Output the [X, Y] coordinate of the center of the cell containing the given text.  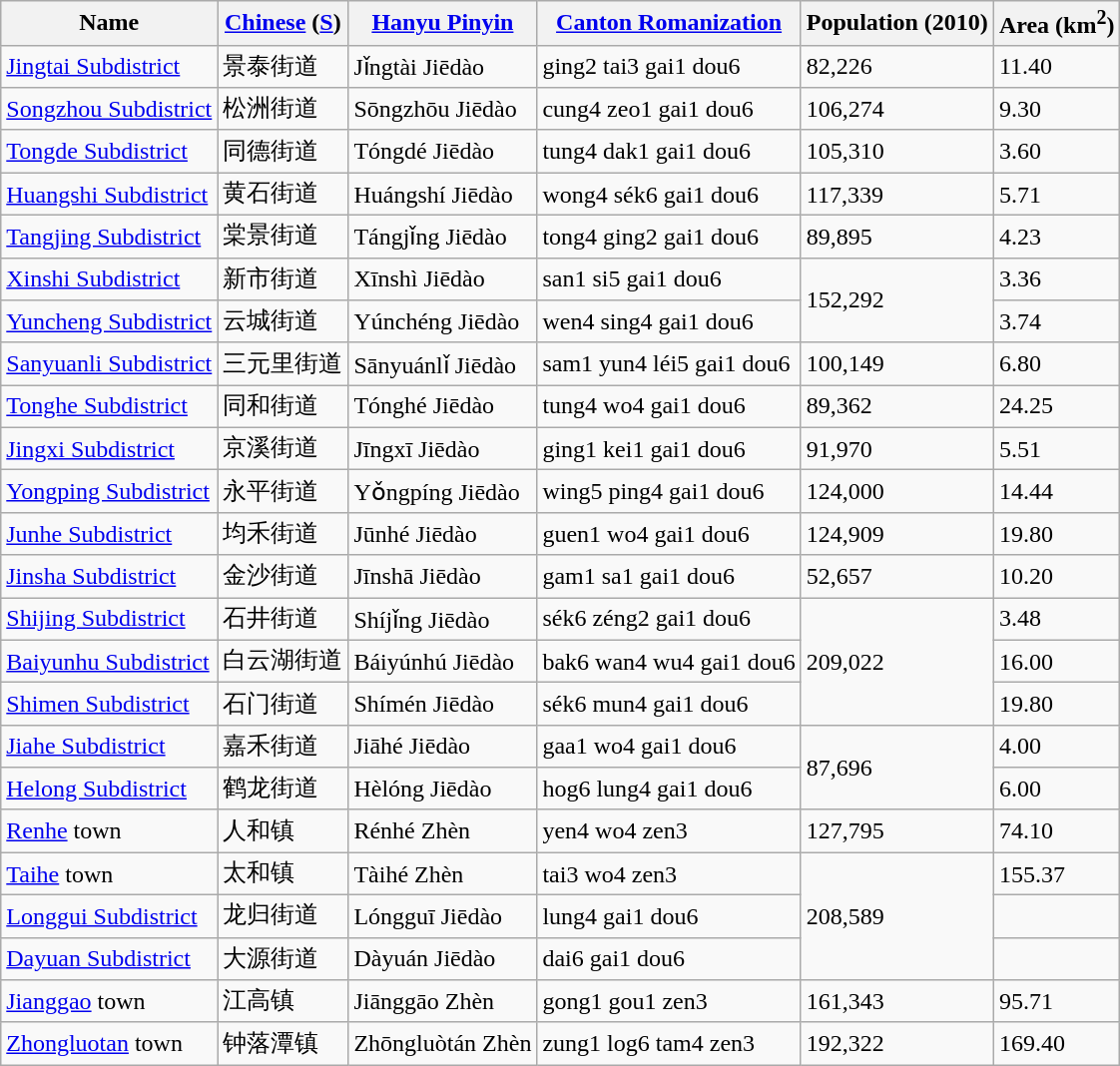
均禾街道 [283, 533]
sam1 yun4 léi5 gai1 dou6 [669, 363]
tong4 ging2 gai1 dou6 [669, 238]
155.37 [1056, 874]
91,970 [896, 449]
100,149 [896, 363]
gaa1 wo4 gai1 dou6 [669, 747]
ging1 kei1 gai1 dou6 [669, 449]
Yúnchéng Jiēdào [443, 321]
Shijing Subdistrict [110, 619]
Area (km2) [1056, 24]
209,022 [896, 662]
黄石街道 [283, 194]
Population (2010) [896, 24]
Tonghe Subdistrict [110, 407]
白云湖街道 [283, 661]
Shimen Subdistrict [110, 705]
Yuncheng Subdistrict [110, 321]
Tóngdé Jiēdào [443, 152]
大源街道 [283, 958]
Songzhou Subdistrict [110, 110]
同和街道 [283, 407]
10.20 [1056, 577]
6.80 [1056, 363]
石井街道 [283, 619]
Yǒngpíng Jiēdào [443, 491]
sék6 mun4 gai1 dou6 [669, 705]
Sānyuánlǐ Jiēdào [443, 363]
Dàyuán Jiēdào [443, 958]
松洲街道 [283, 110]
cung4 zeo1 gai1 dou6 [669, 110]
Hèlóng Jiēdào [443, 789]
Baiyunhu Subdistrict [110, 661]
景泰街道 [283, 66]
Name [110, 24]
gam1 sa1 gai1 dou6 [669, 577]
bak6 wan4 wu4 gai1 dou6 [669, 661]
3.74 [1056, 321]
Sōngzhōu Jiēdào [443, 110]
106,274 [896, 110]
san1 si5 gai1 dou6 [669, 279]
wing5 ping4 gai1 dou6 [669, 491]
14.44 [1056, 491]
Longgui Subdistrict [110, 916]
Renhe town [110, 830]
52,657 [896, 577]
Jīnshā Jiēdào [443, 577]
5.71 [1056, 194]
Jiahe Subdistrict [110, 747]
yen4 wo4 zen3 [669, 830]
Shímén Jiēdào [443, 705]
124,000 [896, 491]
Chinese (S) [283, 24]
Xinshi Subdistrict [110, 279]
Xīnshì Jiēdào [443, 279]
105,310 [896, 152]
Huangshi Subdistrict [110, 194]
24.25 [1056, 407]
鹤龙街道 [283, 789]
127,795 [896, 830]
金沙街道 [283, 577]
钟落潭镇 [283, 1044]
4.00 [1056, 747]
161,343 [896, 1002]
Hanyu Pinyin [443, 24]
Jinsha Subdistrict [110, 577]
Jingxi Subdistrict [110, 449]
Jīngxī Jiēdào [443, 449]
Jiāhé Jiēdào [443, 747]
Báiyúnhú Jiēdào [443, 661]
guen1 wo4 gai1 dou6 [669, 533]
Tangjing Subdistrict [110, 238]
152,292 [896, 299]
3.48 [1056, 619]
Tónghé Jiēdào [443, 407]
Jianggao town [110, 1002]
4.23 [1056, 238]
Jiānggāo Zhèn [443, 1002]
ging2 tai3 gai1 dou6 [669, 66]
三元里街道 [283, 363]
Tángjǐng Jiēdào [443, 238]
云城街道 [283, 321]
208,589 [896, 916]
wen4 sing4 gai1 dou6 [669, 321]
Junhe Subdistrict [110, 533]
3.36 [1056, 279]
169.40 [1056, 1044]
Shíjǐng Jiēdào [443, 619]
74.10 [1056, 830]
Rénhé Zhèn [443, 830]
Helong Subdistrict [110, 789]
3.60 [1056, 152]
89,895 [896, 238]
Zhongluotan town [110, 1044]
太和镇 [283, 874]
同德街道 [283, 152]
6.00 [1056, 789]
Dayuan Subdistrict [110, 958]
新市街道 [283, 279]
hog6 lung4 gai1 dou6 [669, 789]
tung4 wo4 gai1 dou6 [669, 407]
tai3 wo4 zen3 [669, 874]
lung4 gai1 dou6 [669, 916]
江高镇 [283, 1002]
82,226 [896, 66]
16.00 [1056, 661]
棠景街道 [283, 238]
Sanyuanli Subdistrict [110, 363]
89,362 [896, 407]
87,696 [896, 767]
5.51 [1056, 449]
永平街道 [283, 491]
嘉禾街道 [283, 747]
Jingtai Subdistrict [110, 66]
11.40 [1056, 66]
95.71 [1056, 1002]
Canton Romanization [669, 24]
人和镇 [283, 830]
石门街道 [283, 705]
京溪街道 [283, 449]
Tongde Subdistrict [110, 152]
Yongping Subdistrict [110, 491]
zung1 log6 tam4 zen3 [669, 1044]
sék6 zéng2 gai1 dou6 [669, 619]
117,339 [896, 194]
Taihe town [110, 874]
Huángshí Jiēdào [443, 194]
Jǐngtài Jiēdào [443, 66]
gong1 gou1 zen3 [669, 1002]
9.30 [1056, 110]
Zhōngluòtán Zhèn [443, 1044]
tung4 dak1 gai1 dou6 [669, 152]
Tàihé Zhèn [443, 874]
192,322 [896, 1044]
dai6 gai1 dou6 [669, 958]
Lóngguī Jiēdào [443, 916]
龙归街道 [283, 916]
Jūnhé Jiēdào [443, 533]
wong4 sék6 gai1 dou6 [669, 194]
124,909 [896, 533]
